Detect which cell encompasses the target text, then output its (x, y) center coordinate. 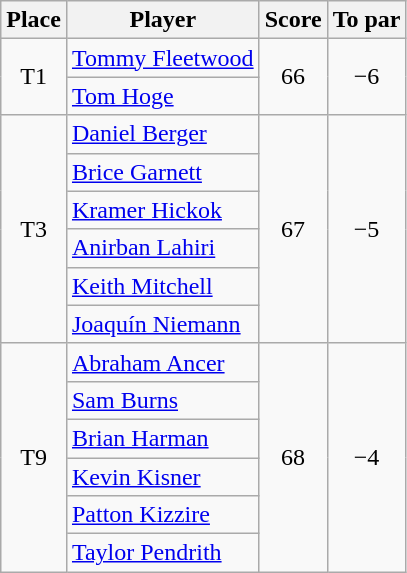
67 (293, 229)
66 (293, 77)
−4 (366, 457)
Abraham Ancer (162, 362)
Tom Hoge (162, 96)
Kevin Kisner (162, 477)
Sam Burns (162, 400)
Score (293, 20)
Keith Mitchell (162, 286)
68 (293, 457)
Kramer Hickok (162, 210)
−5 (366, 229)
Joaquín Niemann (162, 324)
−6 (366, 77)
Patton Kizzire (162, 515)
Brian Harman (162, 438)
Daniel Berger (162, 134)
Player (162, 20)
Tommy Fleetwood (162, 58)
To par (366, 20)
T3 (34, 229)
T1 (34, 77)
T9 (34, 457)
Taylor Pendrith (162, 553)
Place (34, 20)
Anirban Lahiri (162, 248)
Brice Garnett (162, 172)
